Provide the [x, y] coordinate of the cell's center where the given text is located.  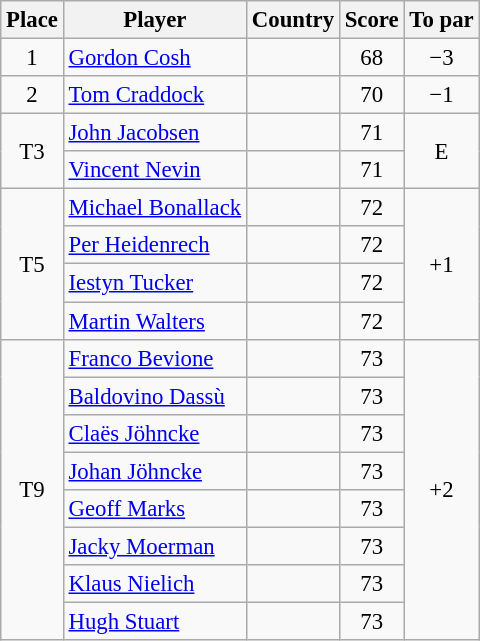
T9 [32, 490]
T3 [32, 152]
Martin Walters [154, 321]
Player [154, 20]
2 [32, 95]
Franco Bevione [154, 358]
John Jacobsen [154, 133]
Hugh Stuart [154, 621]
Johan Jöhncke [154, 471]
Claës Jöhncke [154, 433]
−3 [442, 58]
Place [32, 20]
Iestyn Tucker [154, 283]
Baldovino Dassù [154, 396]
+1 [442, 264]
Vincent Nevin [154, 170]
To par [442, 20]
1 [32, 58]
Score [372, 20]
Gordon Cosh [154, 58]
Per Heidenrech [154, 245]
Geoff Marks [154, 509]
+2 [442, 490]
Country [294, 20]
E [442, 152]
T5 [32, 264]
Michael Bonallack [154, 208]
Jacky Moerman [154, 546]
Tom Craddock [154, 95]
70 [372, 95]
Klaus Nielich [154, 584]
−1 [442, 95]
68 [372, 58]
